Search for the cell housing the specified text and yield its [x, y] center coordinate. 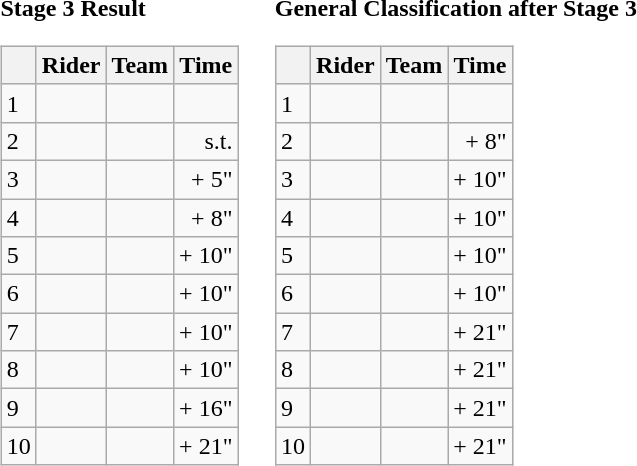
+ 5" [206, 179]
s.t. [206, 141]
+ 16" [206, 408]
